Capture the cell that displays the provided text and extract its [X, Y] central coordinate. 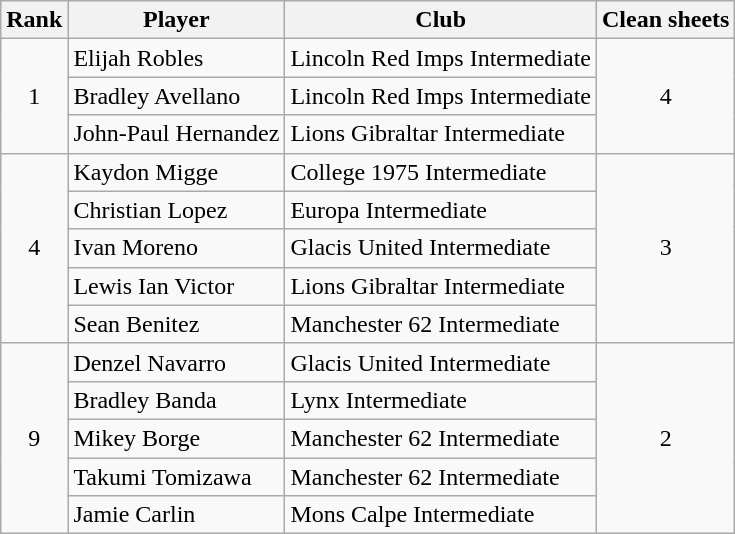
Clean sheets [666, 20]
Rank [34, 20]
College 1975 Intermediate [441, 172]
9 [34, 438]
Bradley Avellano [176, 96]
Lynx Intermediate [441, 400]
Elijah Robles [176, 58]
Player [176, 20]
John-Paul Hernandez [176, 134]
Bradley Banda [176, 400]
Ivan Moreno [176, 248]
Denzel Navarro [176, 362]
Christian Lopez [176, 210]
Jamie Carlin [176, 515]
1 [34, 96]
Club [441, 20]
Mons Calpe Intermediate [441, 515]
Sean Benitez [176, 324]
Mikey Borge [176, 438]
Europa Intermediate [441, 210]
Kaydon Migge [176, 172]
Takumi Tomizawa [176, 477]
3 [666, 248]
2 [666, 438]
Lewis Ian Victor [176, 286]
